Find where the given text appears and provide that cell's center as (X, Y) coordinate. 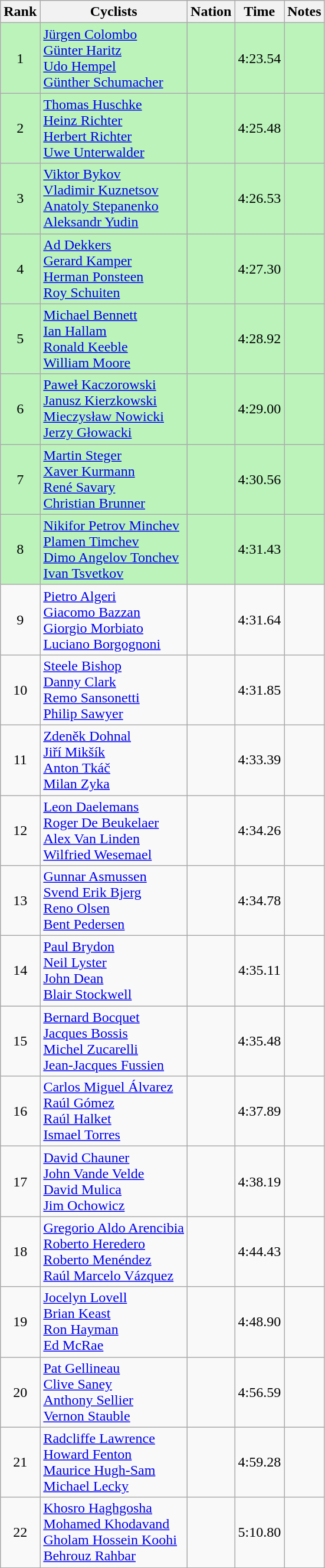
Radcliffe LawrenceHoward FentonMaurice Hugh-SamMichael Lecky (114, 1462)
17 (20, 1182)
4:29.00 (260, 409)
4:37.89 (260, 1111)
Bernard BocquetJacques BossisMichel ZucarelliJean-Jacques Fussien (114, 1041)
Jürgen ColomboGünter HaritzUdo HempelGünther Schumacher (114, 58)
Ad DekkersGerard KamperHerman PonsteenRoy Schuiten (114, 269)
4:33.39 (260, 760)
Leon DaelemansRoger De BeukelaerAlex Van LindenWilfried Wesemael (114, 830)
4:48.90 (260, 1322)
Nation (211, 12)
Viktor BykovVladimir KuznetsovAnatoly StepanenkoAleksandr Yudin (114, 198)
4 (20, 269)
4:59.28 (260, 1462)
Gregorio Aldo ArencibiaRoberto HerederoRoberto MenéndezRaúl Marcelo Vázquez (114, 1251)
3 (20, 198)
Michael BennettIan HallamRonald KeebleWilliam Moore (114, 338)
13 (20, 901)
Khosro HaghgoshaMohamed KhodavandGholam Hossein KoohiBehrouz Rahbar (114, 1532)
4:38.19 (260, 1182)
Time (260, 12)
4:30.56 (260, 479)
4:28.92 (260, 338)
Paweł KaczorowskiJanusz KierzkowskiMieczysław NowickiJerzy Głowacki (114, 409)
9 (20, 619)
4:34.78 (260, 901)
4:35.11 (260, 971)
4:44.43 (260, 1251)
Thomas HuschkeHeinz RichterHerbert RichterUwe Unterwalder (114, 129)
4:23.54 (260, 58)
18 (20, 1251)
Martin StegerXaver KurmannRené SavaryChristian Brunner (114, 479)
Steele BishopDanny ClarkRemo SansonettiPhilip Sawyer (114, 690)
8 (20, 550)
Jocelyn LovellBrian KeastRon HaymanEd McRae (114, 1322)
10 (20, 690)
5:10.80 (260, 1532)
6 (20, 409)
4:31.64 (260, 619)
15 (20, 1041)
Zdeněk DohnalJiří MikšíkAnton TkáčMilan Zyka (114, 760)
Carlos Miguel ÁlvarezRaúl GómezRaúl HalketIsmael Torres (114, 1111)
4:31.85 (260, 690)
14 (20, 971)
22 (20, 1532)
Cyclists (114, 12)
Pat GellineauClive SaneyAnthony SellierVernon Stauble (114, 1392)
16 (20, 1111)
Paul BrydonNeil LysterJohn DeanBlair Stockwell (114, 971)
David ChaunerJohn Vande VeldeDavid MulicaJim Ochowicz (114, 1182)
Pietro AlgeriGiacomo BazzanGiorgio MorbiatoLuciano Borgognoni (114, 619)
20 (20, 1392)
Notes (304, 12)
19 (20, 1322)
Nikifor Petrov MinchevPlamen TimchevDimo Angelov TonchevIvan Tsvetkov (114, 550)
Rank (20, 12)
5 (20, 338)
11 (20, 760)
4:27.30 (260, 269)
4:25.48 (260, 129)
4:26.53 (260, 198)
Gunnar AsmussenSvend Erik BjergReno OlsenBent Pedersen (114, 901)
2 (20, 129)
1 (20, 58)
7 (20, 479)
4:35.48 (260, 1041)
4:34.26 (260, 830)
4:56.59 (260, 1392)
4:31.43 (260, 550)
21 (20, 1462)
12 (20, 830)
